Search for the cell housing the specified text and yield its [X, Y] center coordinate. 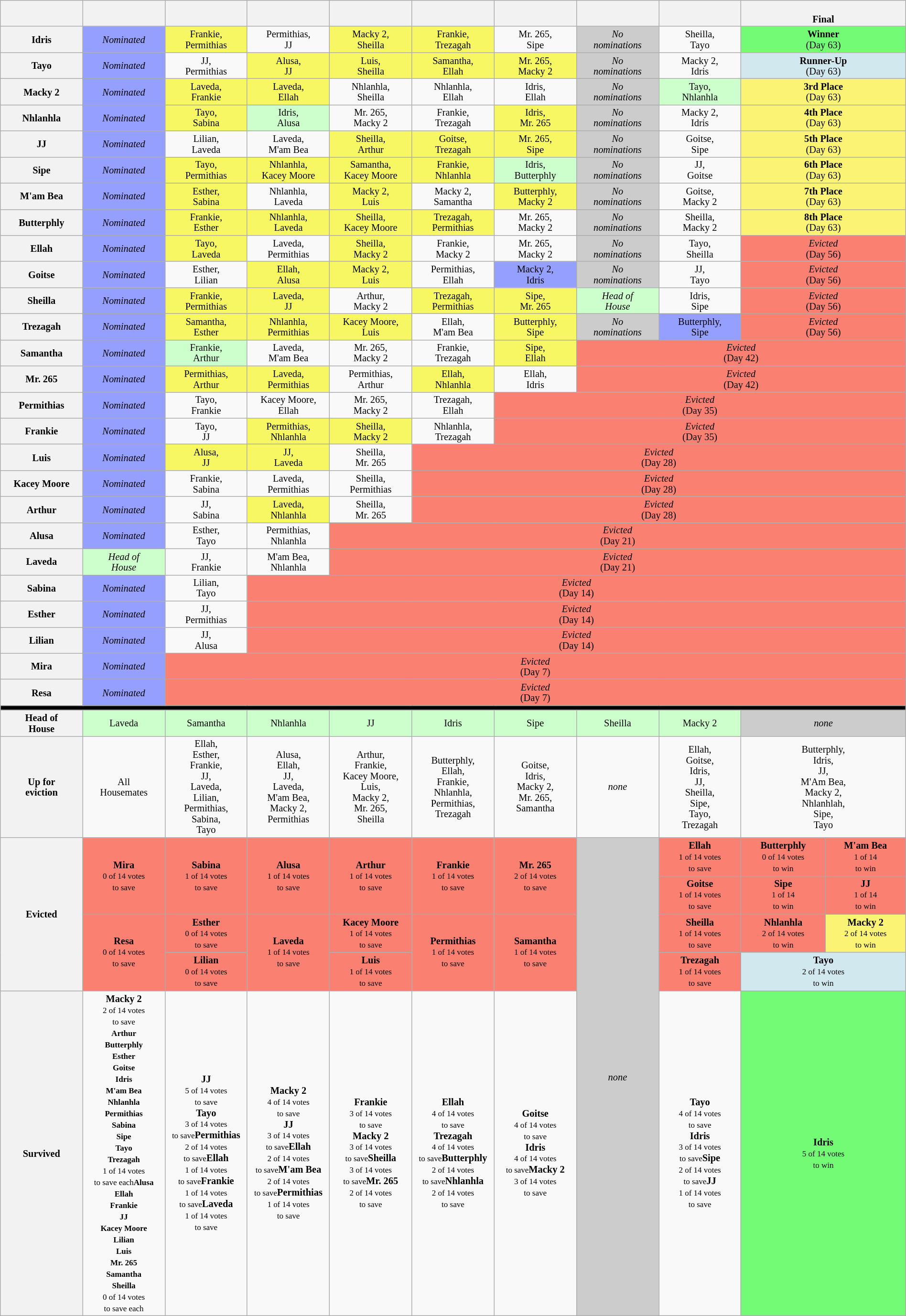
Frankie,Esther [206, 223]
Goitse1 of 14 votesto save [700, 895]
Frankie1 of 14 votesto save [453, 876]
Nhlanhla2 of 14 votesto win [784, 933]
Alusa1 of 14 votesto save [288, 876]
Evicted [42, 915]
Ellah,M'am Bea [453, 327]
Ellah,Alusa [288, 274]
Mr. 265 [42, 379]
Goitse4 of 14 votesto saveIdris4 of 14 votesto saveMacky 23 of 14 votesto save [535, 1153]
Tayo,Frankie [206, 405]
Macky 2,Samantha [453, 196]
Alusa [42, 535]
Nhlanhla,Kacey Moore [288, 170]
Goitse,Idris,Macky 2,Mr. 265,Samantha [535, 787]
Permithias1 of 14 votesto save [453, 952]
Sheilla,Kacey Moore [371, 223]
Nhlanhla,Trezagah [453, 431]
4th Place(Day 63) [824, 118]
Goitse,Sipe [700, 144]
Tayo,JJ [206, 431]
Tayo [42, 66]
Idris,Ellah [535, 92]
JJ,Alusa [206, 640]
JJ,Frankie [206, 562]
Nhlanhla,Ellah [453, 92]
Ellah1 of 14 votesto save [700, 857]
Butterphly,Idris,JJ,M'Am Bea,Macky 2,Nhlanhlah,Sipe,Tayo [824, 787]
Final [824, 13]
Ellah,Goitse,Idris,JJ,Sheilla,Sipe,Tayo,Trezagah [700, 787]
Macky 22 of 14 votesto win [865, 933]
JJ,Laveda [288, 458]
Nhlanhla,Sheilla [371, 92]
Laveda,Frankie [206, 92]
Permithias,Ellah [453, 274]
7th Place(Day 63) [824, 196]
Arthur1 of 14 votesto save [371, 876]
Ellah,Nhlanhla [453, 379]
Luis,Sheilla [371, 66]
AllHousemates [124, 787]
Tayo4 of 14 votesto saveIdris3 of 14 votesto saveSipe2 of 14 votesto saveJJ1 of 14 votesto save [700, 1153]
Sheilla,Tayo [700, 39]
Idris5 of 14 votesto win [824, 1153]
Tayo,Permithias [206, 170]
Mr. 2652 of 14 votesto save [535, 876]
Frankie,Sabina [206, 484]
JJ,Tayo [700, 274]
Samantha,Kacey Moore [371, 170]
Luis [42, 458]
Survived [42, 1153]
Ellah,Esther,Frankie,JJ,Laveda,Lilian,Permithias,Sabina,Tayo [206, 787]
Ellah,Idris [535, 379]
Esther,Tayo [206, 535]
Sheilla,Arthur [371, 144]
Frankie,Nhlanhla [453, 170]
5th Place(Day 63) [824, 144]
Laveda1 of 14 votesto save [288, 952]
Esther [42, 614]
Lilian [42, 640]
Arthur [42, 509]
M'am Bea,Nhlanhla [288, 562]
Lilian0 of 14 votesto save [206, 971]
Kacey Moore,Ellah [288, 405]
Samantha1 of 14 votesto save [535, 952]
Goitse,Macky 2 [700, 196]
3rd Place(Day 63) [824, 92]
Tayo,Laveda [206, 248]
Ellah4 of 14 votesto saveTrezagah4 of 14 votesto saveButterphly2 of 14 votesto saveNhlanhla2 of 14 votesto save [453, 1153]
Kacey Moore,Luis [371, 327]
Mira [42, 666]
Samantha,Esther [206, 327]
Goitse [42, 274]
Alusa,Ellah,JJ,Laveda,M'am Bea,Macky 2,Permithias [288, 787]
Sipe1 of 14to win [784, 895]
Frankie [42, 431]
JJ,Goitse [700, 170]
Tayo,Nhlanhla [700, 92]
Permithias,JJ [288, 39]
Butterphly0 of 14 votesto win [784, 857]
Esther,Sabina [206, 196]
Esther0 of 14 votesto save [206, 933]
Sabina [42, 588]
Arthur,Frankie,Kacey Moore,Luis,Macky 2,Mr. 265,Sheilla [371, 787]
Nhlanhla,Permithias [288, 327]
Trezagah1 of 14 votesto save [700, 971]
JJ1 of 14to win [865, 895]
Sipe,Mr. 265 [535, 301]
Tayo,Sabina [206, 118]
Idris,Alusa [288, 118]
Mira0 of 14 votesto save [124, 876]
Sipe,Ellah [535, 353]
Sheilla,Permithias [371, 484]
Esther,Lilian [206, 274]
Trezagah,Ellah [453, 405]
Trezagah [42, 327]
Frankie,Macky 2 [453, 248]
Luis1 of 14 votesto save [371, 971]
Runner-Up(Day 63) [824, 66]
Tayo2 of 14 votesto win [824, 971]
Up foreviction [42, 787]
Samantha,Ellah [453, 66]
Tayo,Sheilla [700, 248]
Sheilla1 of 14 votesto save [700, 933]
Butterphly [42, 223]
Laveda,JJ [288, 301]
Kacey Moore1 of 14 votesto save [371, 933]
Idris,Sipe [700, 301]
Sabina1 of 14 votesto save [206, 876]
Idris,Mr. 265 [535, 118]
Winner(Day 63) [824, 39]
Lilian,Laveda [206, 144]
Ellah [42, 248]
Frankie,Arthur [206, 353]
M'am Bea1 of 14to win [865, 857]
Arthur,Macky 2 [371, 301]
Laveda,Nhlanhla [288, 509]
M'am Bea [42, 196]
8th Place(Day 63) [824, 223]
Goitse,Trezagah [453, 144]
Lilian,Tayo [206, 588]
Kacey Moore [42, 484]
Butterphly,Ellah,Frankie,Nhlanhla,Permithias,Trezagah [453, 787]
Frankie3 of 14 votesto saveMacky 23 of 14 votesto saveSheilla3 of 14 votesto saveMr. 2652 of 14 votesto save [371, 1153]
Resa [42, 692]
6th Place(Day 63) [824, 170]
Idris,Butterphly [535, 170]
Permithias [42, 405]
Resa0 of 14 votesto save [124, 952]
Laveda,Ellah [288, 92]
JJ,Sabina [206, 509]
Butterphly,Macky 2 [535, 196]
Macky 2,Sheilla [371, 39]
Macky 24 of 14 votesto saveJJ3 of 14 votesto saveEllah2 of 14 votesto saveM'am Bea2 of 14 votesto savePermithias1 of 14 votesto save [288, 1153]
